Identify which cell holds the provided text, then report its [X, Y] central coordinate. 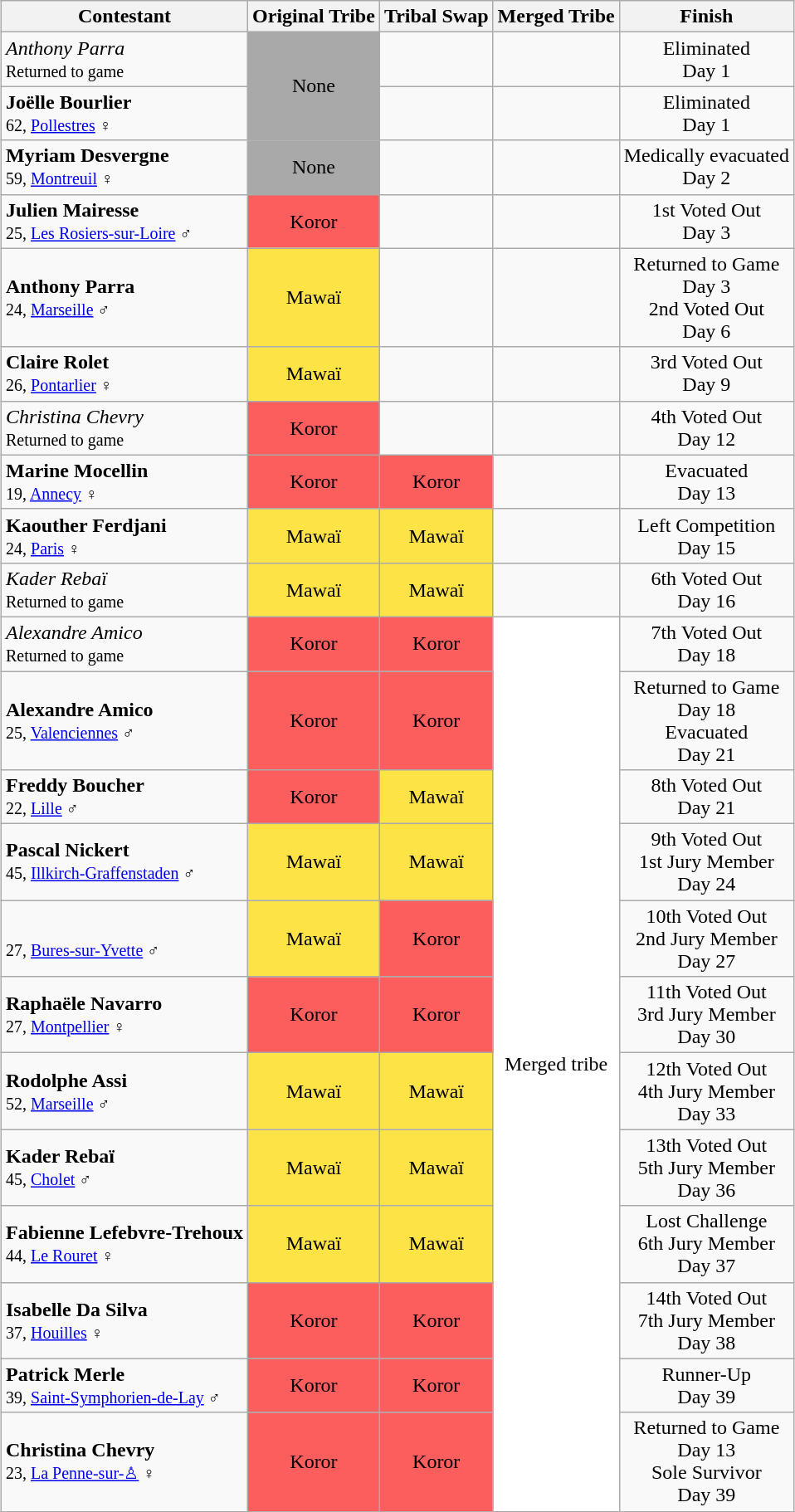
Fabienne Lefebvre-Trehoux44, Le Rouret ♀ [124, 1244]
Tribal Swap [437, 17]
9th Voted Out1st Jury MemberDay 24 [706, 862]
Christina Chevry23, La Penne-sur-♙ ♀ [124, 1462]
Merged Tribe [556, 17]
10th Voted Out2nd Jury MemberDay 27 [706, 939]
Finish [706, 17]
EvacuatedDay 13 [706, 481]
Christina ChevryReturned to game [124, 428]
Alexandre AmicoReturned to game [124, 644]
Contestant [124, 17]
Runner-UpDay 39 [706, 1386]
Merged tribe [556, 1064]
Kaouther Ferdjani24, Paris ♀ [124, 536]
Julien Mairesse25, Les Rosiers-sur-Loire ♂ [124, 221]
Original Tribe [314, 17]
Kader Rebaï45, Cholet ♂ [124, 1168]
Returned to GameDay 32nd Voted OutDay 6 [706, 297]
Freddy Boucher22, Lille ♂ [124, 797]
14th Voted Out7th Jury MemberDay 38 [706, 1320]
Anthony Parra24, Marseille ♂ [124, 297]
Left CompetitionDay 15 [706, 536]
Joëlle Bourlier62, Pollestres ♀ [124, 113]
7th Voted OutDay 18 [706, 644]
27, Bures-sur-Yvette ♂ [124, 939]
Patrick Merle39, Saint-Symphorien-de-Lay ♂ [124, 1386]
3rd Voted OutDay 9 [706, 373]
4th Voted OutDay 12 [706, 428]
Rodolphe Assi52, Marseille ♂ [124, 1091]
1st Voted OutDay 3 [706, 221]
Returned to GameDay 13Sole SurvivorDay 39 [706, 1462]
Marine Mocellin19, Annecy ♀ [124, 481]
Returned to GameDay 18EvacuatedDay 21 [706, 720]
11th Voted Out3rd Jury MemberDay 30 [706, 1015]
12th Voted Out4th Jury MemberDay 33 [706, 1091]
6th Voted OutDay 16 [706, 589]
Anthony ParraReturned to game [124, 60]
Lost Challenge6th Jury MemberDay 37 [706, 1244]
Alexandre Amico25, Valenciennes ♂ [124, 720]
8th Voted OutDay 21 [706, 797]
Raphaële Navarro27, Montpellier ♀ [124, 1015]
Medically evacuatedDay 2 [706, 168]
Kader RebaïReturned to game [124, 589]
Claire Rolet26, Pontarlier ♀ [124, 373]
13th Voted Out5th Jury MemberDay 36 [706, 1168]
Myriam Desvergne59, Montreuil ♀ [124, 168]
Pascal Nickert45, Illkirch-Graffenstaden ♂ [124, 862]
Isabelle Da Silva37, Houilles ♀ [124, 1320]
